Return [X, Y] of the center of cell containing provided text 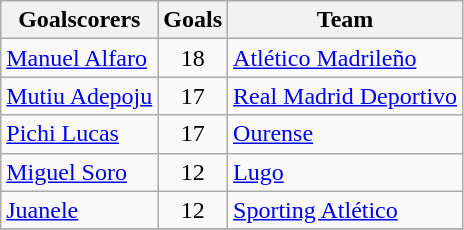
Sporting Atlético [346, 210]
Manuel Alfaro [80, 58]
Miguel Soro [80, 172]
Mutiu Adepoju [80, 96]
18 [193, 58]
Lugo [346, 172]
Ourense [346, 134]
Real Madrid Deportivo [346, 96]
Team [346, 20]
Atlético Madrileño [346, 58]
Pichi Lucas [80, 134]
Juanele [80, 210]
Goals [193, 20]
Goalscorers [80, 20]
